Pinpoint the cell where the given text exists, returning its [x, y] midpoint coordinate. 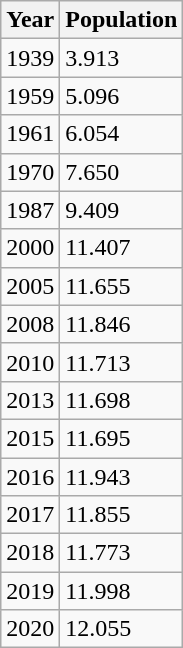
7.650 [122, 172]
2000 [30, 248]
Year [30, 20]
2020 [30, 629]
Population [122, 20]
11.773 [122, 553]
9.409 [122, 210]
1961 [30, 134]
2018 [30, 553]
2015 [30, 438]
11.846 [122, 324]
2013 [30, 400]
1987 [30, 210]
5.096 [122, 96]
11.998 [122, 591]
2005 [30, 286]
1939 [30, 58]
11.695 [122, 438]
11.713 [122, 362]
6.054 [122, 134]
11.855 [122, 515]
11.943 [122, 477]
2016 [30, 477]
1959 [30, 96]
11.655 [122, 286]
3.913 [122, 58]
2008 [30, 324]
11.407 [122, 248]
1970 [30, 172]
12.055 [122, 629]
2017 [30, 515]
11.698 [122, 400]
2010 [30, 362]
2019 [30, 591]
